Identify which cell holds the provided text, then report its [x, y] central coordinate. 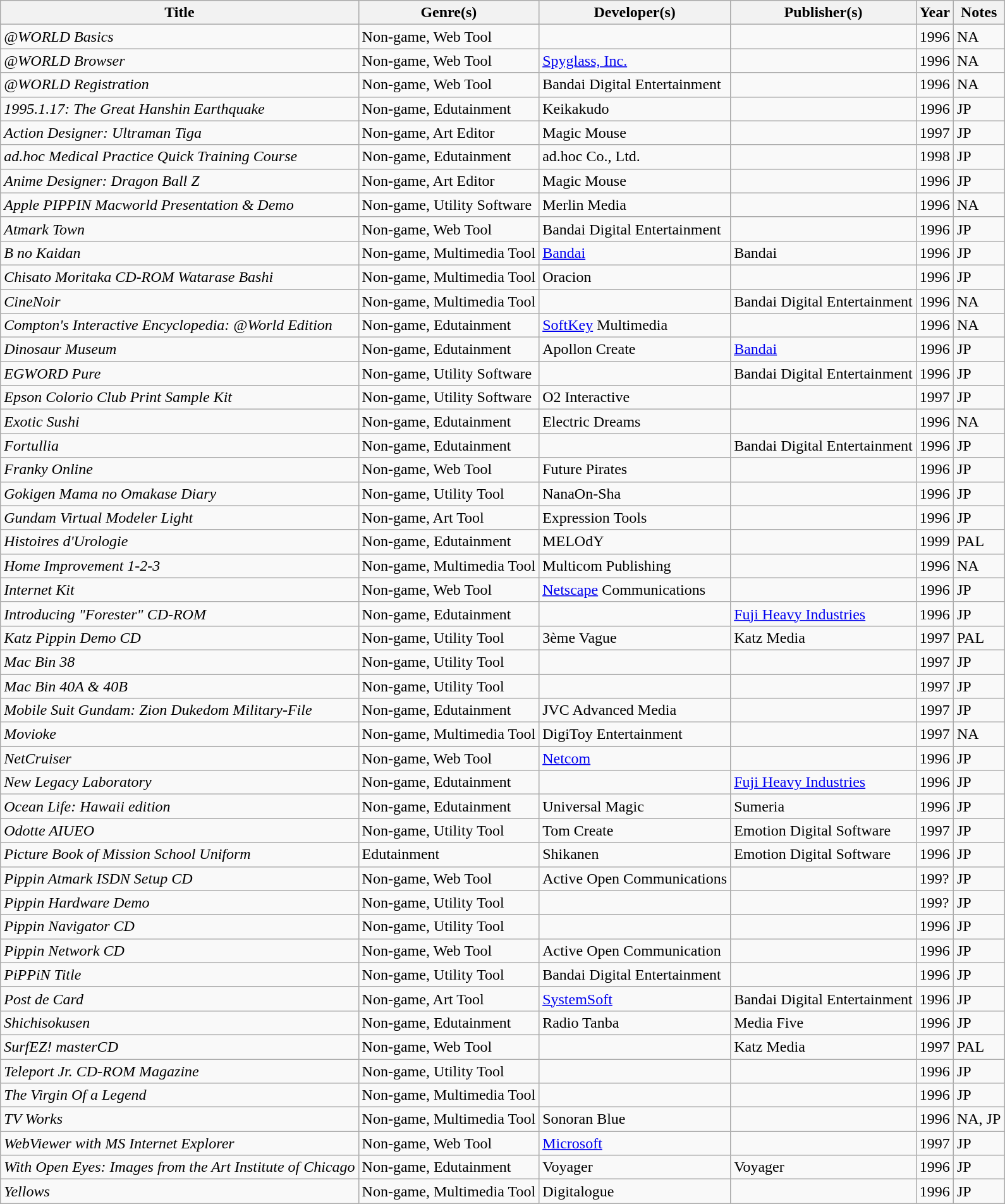
Digitalogue [635, 1191]
Electric Dreams [635, 422]
Mac Bin 40A & 40B [180, 686]
DigiToy Entertainment [635, 734]
SoftKey Multimedia [635, 325]
Shikanen [635, 854]
Dinosaur Museum [180, 350]
Gokigen Mama no Omakase Diary [180, 494]
Home Improvement 1-2-3 [180, 566]
Expression Tools [635, 518]
Oracion [635, 277]
Publisher(s) [824, 13]
New Legacy Laboratory [180, 782]
Edutainment [449, 854]
Chisato Moritaka CD-ROM Watarase Bashi [180, 277]
Keikakudo [635, 109]
Ocean Life: Hawaii edition [180, 806]
Picture Book of Mission School Uniform [180, 854]
Pippin Network CD [180, 951]
Universal Magic [635, 806]
Apple PIPPIN Macworld Presentation & Demo [180, 205]
Mobile Suit Gundam: Zion Dukedom Military-File [180, 710]
Genre(s) [449, 13]
O2 Interactive [635, 398]
Netcom [635, 758]
Franky Online [180, 470]
Radio Tanba [635, 1023]
Developer(s) [635, 13]
TV Works [180, 1119]
Introducing "Forester" CD-ROM [180, 614]
1995.1.17: The Great Hanshin Earthquake [180, 109]
NanaOn-Sha [635, 494]
Anime Designer: Dragon Ball Z [180, 181]
Yellows [180, 1191]
Sumeria [824, 806]
Year [934, 13]
Netscape Communications [635, 590]
ad.hoc Medical Practice Quick Training Course [180, 157]
Merlin Media [635, 205]
SystemSoft [635, 999]
Sonoran Blue [635, 1119]
Teleport Jr. CD-ROM Magazine [180, 1071]
JVC Advanced Media [635, 710]
@WORLD Browser [180, 61]
PiPPiN Title [180, 975]
NA, JP [978, 1119]
The Virgin Of a Legend [180, 1095]
Shichisokusen [180, 1023]
@WORLD Registration [180, 85]
MELOdY [635, 542]
Spyglass, Inc. [635, 61]
Pippin Atmark ISDN Setup CD [180, 879]
ad.hoc Co., Ltd. [635, 157]
Fortullia [180, 446]
Post de Card [180, 999]
Future Pirates [635, 470]
Mac Bin 38 [180, 662]
Gundam Virtual Modeler Light [180, 518]
Active Open Communications [635, 879]
Histoires d'Urologie [180, 542]
@WORLD Basics [180, 37]
Tom Create [635, 830]
B no Kaidan [180, 253]
SurfEZ! masterCD [180, 1047]
3ème Vague [635, 638]
Katz Pippin Demo CD [180, 638]
Pippin Hardware Demo [180, 903]
Media Five [824, 1023]
Title [180, 13]
WebViewer with MS Internet Explorer [180, 1143]
Atmark Town [180, 229]
Pippin Navigator CD [180, 927]
Internet Kit [180, 590]
NetCruiser [180, 758]
Action Designer: Ultraman Tiga [180, 133]
Compton's Interactive Encyclopedia: @World Edition [180, 325]
Multicom Publishing [635, 566]
1999 [934, 542]
Microsoft [635, 1143]
Epson Colorio Club Print Sample Kit [180, 398]
Apollon Create [635, 350]
1998 [934, 157]
Notes [978, 13]
Movioke [180, 734]
Exotic Sushi [180, 422]
EGWORD Pure [180, 374]
Active Open Communication [635, 951]
With Open Eyes: Images from the Art Institute of Chicago [180, 1167]
Odotte AIUEO [180, 830]
CineNoir [180, 301]
